Find where the given text appears and provide that cell's center as [x, y] coordinate. 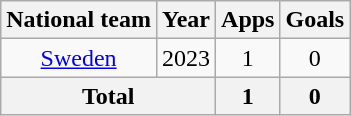
Goals [315, 20]
Year [186, 20]
Apps [248, 20]
Sweden [79, 58]
Total [108, 96]
2023 [186, 58]
National team [79, 20]
